Pinpoint the cell where the given text exists, returning its (X, Y) midpoint coordinate. 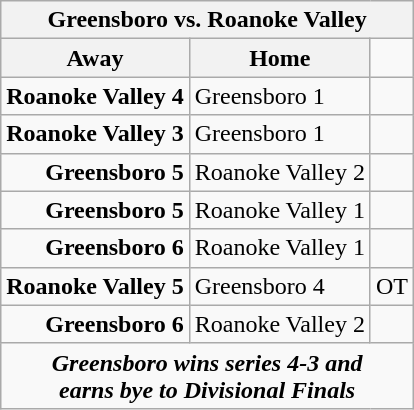
Roanoke Valley 3 (95, 134)
Roanoke Valley 5 (95, 286)
Roanoke Valley 4 (95, 96)
Away (95, 58)
Home (280, 58)
Greensboro 4 (280, 286)
Greensboro wins series 4-3 and earns bye to Divisional Finals (208, 376)
OT (392, 286)
Greensboro vs. Roanoke Valley (208, 20)
